For the text-containing cell, return its midpoint in (x, y) coordinate format. 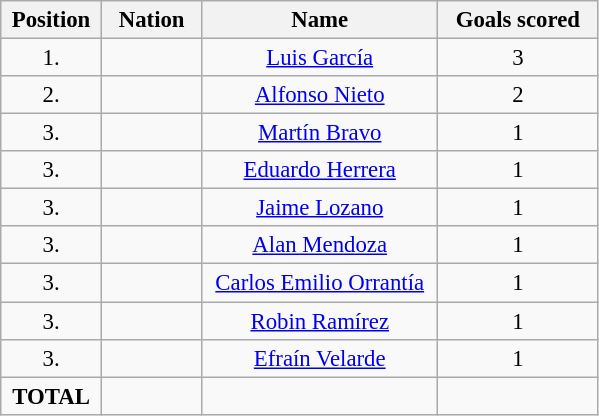
3 (518, 58)
Nation (152, 20)
2 (518, 95)
Name (320, 20)
Robin Ramírez (320, 321)
2. (52, 95)
Luis García (320, 58)
Alfonso Nieto (320, 95)
Efraín Velarde (320, 358)
Alan Mendoza (320, 245)
Goals scored (518, 20)
Eduardo Herrera (320, 170)
Jaime Lozano (320, 208)
TOTAL (52, 396)
1. (52, 58)
Position (52, 20)
Martín Bravo (320, 133)
Carlos Emilio Orrantía (320, 283)
